Locate the cell with the specified text and output its (X, Y) center coordinate. 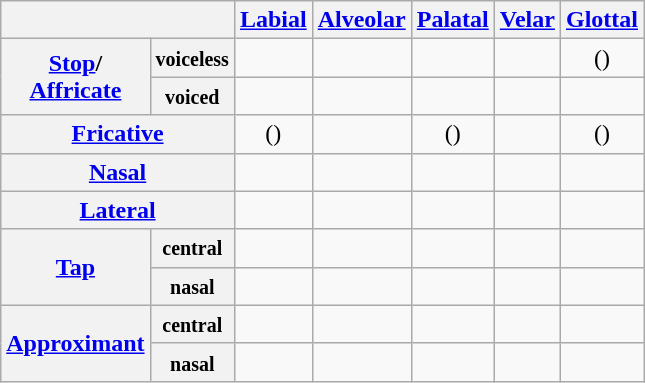
Stop/Affricate (76, 77)
Palatal (452, 20)
Alveolar (362, 20)
Labial (273, 20)
voiceless (192, 58)
Fricative (118, 134)
voiced (192, 96)
Tap (76, 267)
Nasal (118, 172)
Velar (527, 20)
Approximant (76, 343)
Glottal (602, 20)
Lateral (118, 210)
